Extract the (X, Y) coordinate from the center of the cell holding the provided text.  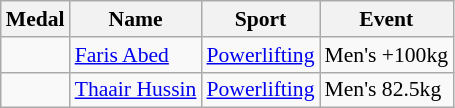
Faris Abed (136, 55)
Medal (36, 19)
Event (387, 19)
Sport (260, 19)
Men's +100kg (387, 55)
Thaair Hussin (136, 90)
Men's 82.5kg (387, 90)
Name (136, 19)
